Extract the [x, y] coordinate from the center of the cell holding the provided text.  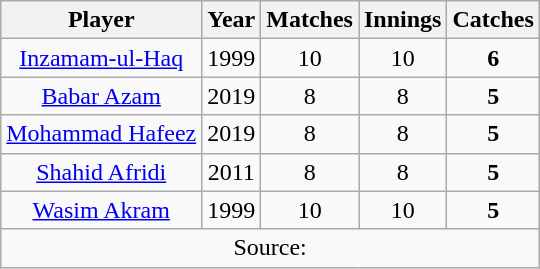
Shahid Afridi [102, 172]
Innings [402, 20]
Source: [270, 248]
Year [232, 20]
Inzamam-ul-Haq [102, 58]
Matches [310, 20]
2011 [232, 172]
6 [493, 58]
Wasim Akram [102, 210]
Mohammad Hafeez [102, 134]
Babar Azam [102, 96]
Catches [493, 20]
Player [102, 20]
